Search for the cell housing the specified text and yield its (x, y) center coordinate. 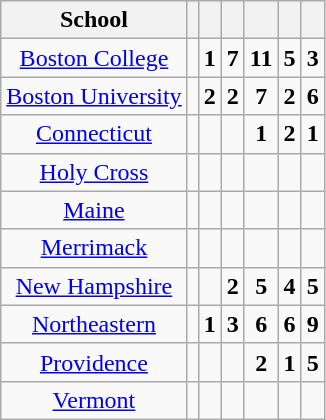
Boston University (94, 96)
Maine (94, 210)
Connecticut (94, 134)
Northeastern (94, 324)
11 (261, 58)
Vermont (94, 400)
Holy Cross (94, 172)
School (94, 20)
Merrimack (94, 248)
9 (312, 324)
New Hampshire (94, 286)
Boston College (94, 58)
Providence (94, 362)
4 (290, 286)
